Capture the cell that displays the provided text and extract its (x, y) central coordinate. 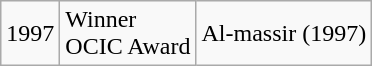
WinnerOCIC Award (128, 34)
1997 (30, 34)
Al-massir (1997) (284, 34)
